Scan for the cell matching the given text and deliver its (x, y) coordinate at center. 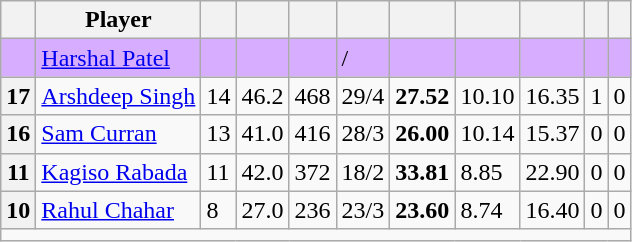
/ (363, 58)
Sam Curran (118, 134)
8.85 (488, 172)
10.10 (488, 96)
10.14 (488, 134)
29/4 (363, 96)
23/3 (363, 210)
27.52 (422, 96)
27.0 (262, 210)
236 (312, 210)
8.74 (488, 210)
46.2 (262, 96)
18/2 (363, 172)
16.35 (552, 96)
22.90 (552, 172)
33.81 (422, 172)
468 (312, 96)
13 (218, 134)
Harshal Patel (118, 58)
15.37 (552, 134)
8 (218, 210)
14 (218, 96)
42.0 (262, 172)
372 (312, 172)
Kagiso Rabada (118, 172)
41.0 (262, 134)
Rahul Chahar (118, 210)
Arshdeep Singh (118, 96)
416 (312, 134)
1 (596, 96)
16.40 (552, 210)
16 (18, 134)
Player (118, 20)
28/3 (363, 134)
10 (18, 210)
17 (18, 96)
23.60 (422, 210)
26.00 (422, 134)
